Return [X, Y] of the center of cell containing provided text 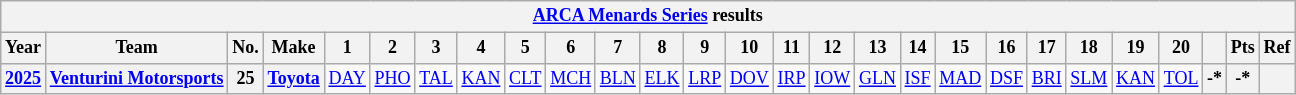
TOL [1180, 78]
DAY [347, 78]
15 [960, 48]
9 [705, 48]
PHO [392, 78]
Pts [1242, 48]
Team [136, 48]
13 [878, 48]
IRP [792, 78]
17 [1046, 48]
7 [618, 48]
Toyota [294, 78]
BRI [1046, 78]
20 [1180, 48]
Make [294, 48]
16 [1007, 48]
18 [1089, 48]
LRP [705, 78]
GLN [878, 78]
2 [392, 48]
Year [24, 48]
TAL [436, 78]
ARCA Menards Series results [648, 16]
4 [481, 48]
ELK [662, 78]
No. [246, 48]
IOW [832, 78]
3 [436, 48]
Venturini Motorsports [136, 78]
MCH [571, 78]
1 [347, 48]
14 [918, 48]
BLN [618, 78]
DSF [1007, 78]
11 [792, 48]
25 [246, 78]
10 [750, 48]
Ref [1277, 48]
DOV [750, 78]
2025 [24, 78]
MAD [960, 78]
SLM [1089, 78]
CLT [526, 78]
12 [832, 48]
6 [571, 48]
5 [526, 48]
19 [1136, 48]
ISF [918, 78]
8 [662, 48]
